Scan for the cell matching the given text and deliver its [x, y] coordinate at center. 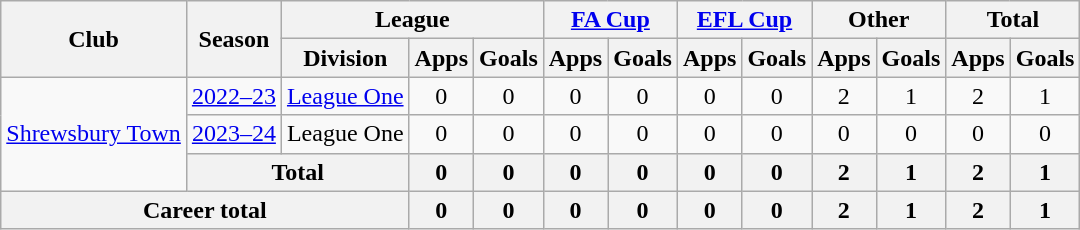
Season [234, 39]
Division [345, 58]
EFL Cup [744, 20]
2023–24 [234, 134]
League [412, 20]
Club [94, 39]
FA Cup [610, 20]
Career total [205, 210]
Shrewsbury Town [94, 134]
2022–23 [234, 96]
Other [879, 20]
